Detect which cell encompasses the target text, then output its [x, y] center coordinate. 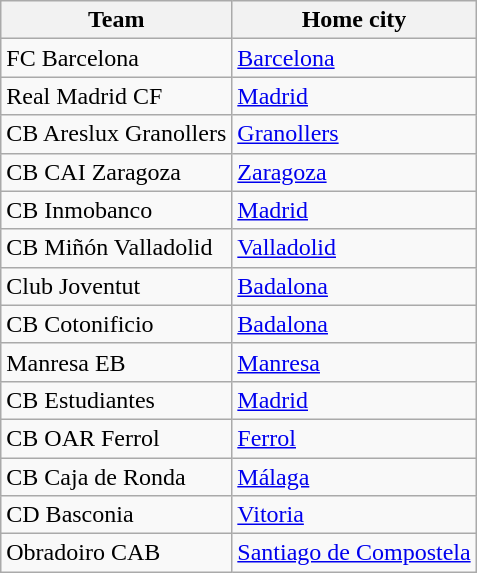
Manresa EB [116, 362]
Ferrol [354, 438]
FC Barcelona [116, 58]
CD Basconia [116, 515]
Home city [354, 20]
Club Joventut [116, 286]
Granollers [354, 134]
Valladolid [354, 248]
Barcelona [354, 58]
Team [116, 20]
Obradoiro CAB [116, 553]
CB Areslux Granollers [116, 134]
CB Caja de Ronda [116, 477]
Zaragoza [354, 172]
Real Madrid CF [116, 96]
CB Inmobanco [116, 210]
CB Miñón Valladolid [116, 248]
CB CAI Zaragoza [116, 172]
Málaga [354, 477]
Santiago de Compostela [354, 553]
Vitoria [354, 515]
Manresa [354, 362]
CB OAR Ferrol [116, 438]
CB Estudiantes [116, 400]
CB Cotonificio [116, 324]
